Locate the cell with the specified text and output its (X, Y) center coordinate. 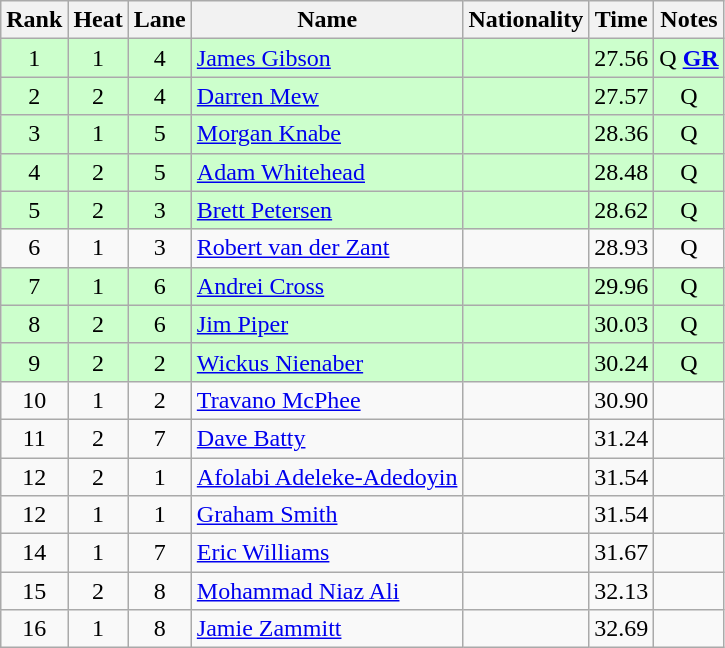
Rank (34, 20)
Jamie Zammitt (327, 629)
30.24 (622, 362)
28.48 (622, 172)
Lane (160, 20)
30.03 (622, 324)
15 (34, 591)
Heat (98, 20)
27.57 (622, 96)
Mohammad Niaz Ali (327, 591)
Andrei Cross (327, 286)
Time (622, 20)
Nationality (526, 20)
Adam Whitehead (327, 172)
31.24 (622, 438)
27.56 (622, 58)
28.36 (622, 134)
Robert van der Zant (327, 248)
30.90 (622, 400)
James Gibson (327, 58)
Name (327, 20)
29.96 (622, 286)
28.93 (622, 248)
Morgan Knabe (327, 134)
31.67 (622, 553)
Afolabi Adeleke-Adedoyin (327, 477)
11 (34, 438)
28.62 (622, 210)
10 (34, 400)
Graham Smith (327, 515)
Brett Petersen (327, 210)
Travano McPhee (327, 400)
16 (34, 629)
Notes (689, 20)
Darren Mew (327, 96)
Eric Williams (327, 553)
32.69 (622, 629)
Q GR (689, 58)
9 (34, 362)
Wickus Nienaber (327, 362)
Dave Batty (327, 438)
Jim Piper (327, 324)
32.13 (622, 591)
14 (34, 553)
